From the cell containing the given text, extract its center point as [x, y] coordinate. 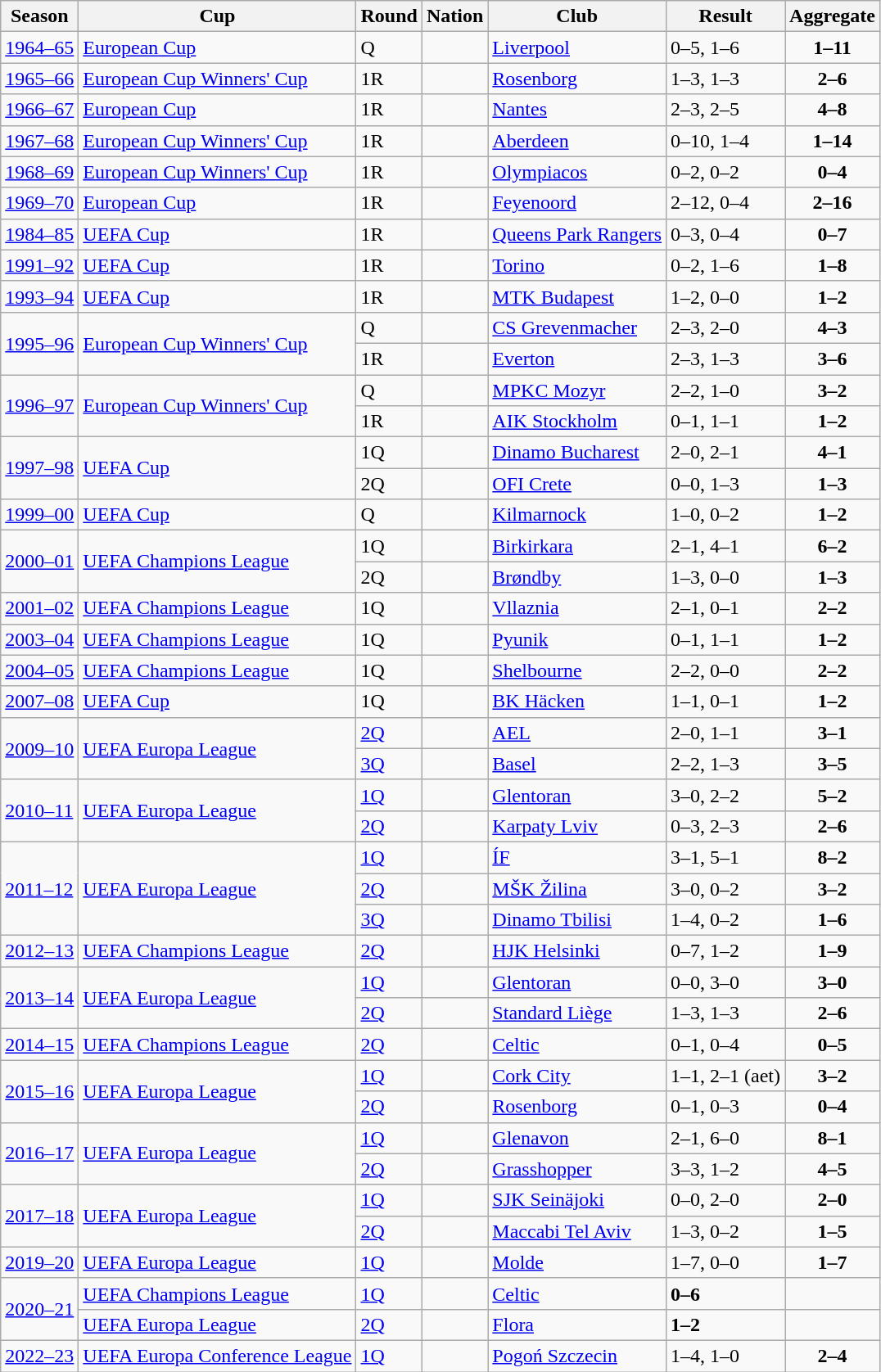
1991–92 [39, 265]
1–7, 0–0 [725, 1262]
1–14 [833, 141]
AEL [577, 733]
1–2, 0–0 [725, 296]
BK Häcken [577, 702]
1–6 [833, 920]
Club [577, 16]
UEFA Europa Conference League [218, 1356]
6–2 [833, 546]
1964–65 [39, 47]
Torino [577, 265]
0–5, 1–6 [725, 47]
0–0, 2–0 [725, 1200]
MPKC Mozyr [577, 390]
8–2 [833, 857]
2003–04 [39, 639]
SJK Seinäjoki [577, 1200]
2012–13 [39, 951]
Standard Liège [577, 1013]
2–2, 1–0 [725, 390]
0–1, 0–4 [725, 1045]
MTK Budapest [577, 296]
3–6 [833, 359]
HJK Helsinki [577, 951]
2–0, 1–1 [725, 733]
Maccabi Tel Aviv [577, 1231]
OFI Crete [577, 484]
3–0 [833, 982]
3–1 [833, 733]
0–0, 3–0 [725, 982]
Molde [577, 1262]
4–1 [833, 453]
1984–85 [39, 234]
MŠK Žilina [577, 888]
Feyenoord [577, 203]
1966–67 [39, 110]
Queens Park Rangers [577, 234]
1–11 [833, 47]
1–3, 0–2 [725, 1231]
Aggregate [833, 16]
2–2, 0–0 [725, 670]
Vllaznia [577, 608]
1–4, 1–0 [725, 1356]
Everton [577, 359]
1–4, 0–2 [725, 920]
1997–98 [39, 468]
Aberdeen [577, 141]
0–2, 1–6 [725, 265]
2–3, 2–5 [725, 110]
Glenavon [577, 1138]
1–3, 0–0 [725, 577]
1–8 [833, 265]
1993–94 [39, 296]
1968–69 [39, 172]
Nantes [577, 110]
0–7 [833, 234]
Dinamo Bucharest [577, 453]
Karpaty Lviv [577, 826]
2009–10 [39, 748]
2015–16 [39, 1091]
1–9 [833, 951]
2–3, 2–0 [725, 327]
1–5 [833, 1231]
3–1, 5–1 [725, 857]
1996–97 [39, 406]
Season [39, 16]
Nation [454, 16]
Shelbourne [577, 670]
Grasshopper [577, 1169]
1999–00 [39, 515]
2020–21 [39, 1309]
0–10, 1–4 [725, 141]
2–1, 6–0 [725, 1138]
2–3, 1–3 [725, 359]
Liverpool [577, 47]
0–6 [725, 1293]
2011–12 [39, 888]
2004–05 [39, 670]
0–3, 0–4 [725, 234]
Basel [577, 764]
0–3, 2–3 [725, 826]
3–0, 2–2 [725, 795]
1969–70 [39, 203]
2007–08 [39, 702]
0–7, 1–2 [725, 951]
8–1 [833, 1138]
2001–02 [39, 608]
AIK Stockholm [577, 422]
4–3 [833, 327]
2–16 [833, 203]
3–5 [833, 764]
Pyunik [577, 639]
Result [725, 16]
3–3, 1–2 [725, 1169]
3–0, 0–2 [725, 888]
ÍF [577, 857]
Birkirkara [577, 546]
2016–17 [39, 1153]
1995–96 [39, 343]
Kilmarnock [577, 515]
2010–11 [39, 810]
1965–66 [39, 79]
Cup [218, 16]
2–2, 1–3 [725, 764]
0–5 [833, 1045]
2–1, 4–1 [725, 546]
Pogoń Szczecin [577, 1356]
0–0, 1–3 [725, 484]
Cork City [577, 1076]
1–1, 2–1 (aet) [725, 1076]
4–8 [833, 110]
2022–23 [39, 1356]
2–0, 2–1 [725, 453]
4–5 [833, 1169]
2013–14 [39, 998]
2–4 [833, 1356]
1–7 [833, 1262]
1–0, 0–2 [725, 515]
2017–18 [39, 1216]
Flora [577, 1325]
Round [389, 16]
5–2 [833, 795]
2–0 [833, 1200]
2–12, 0–4 [725, 203]
0–1, 0–3 [725, 1107]
1–1, 0–1 [725, 702]
2019–20 [39, 1262]
2–1, 0–1 [725, 608]
Olympiacos [577, 172]
2014–15 [39, 1045]
1967–68 [39, 141]
CS Grevenmacher [577, 327]
2000–01 [39, 562]
Dinamo Tbilisi [577, 920]
Brøndby [577, 577]
0–2, 0–2 [725, 172]
